Locate the cell with the specified text and output its [x, y] center coordinate. 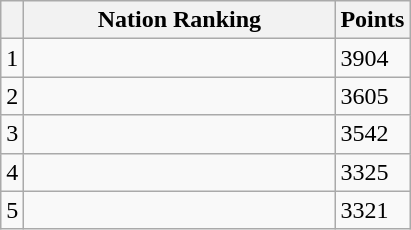
5 [12, 210]
3321 [372, 210]
3605 [372, 96]
Points [372, 20]
Nation Ranking [180, 20]
1 [12, 58]
3325 [372, 172]
2 [12, 96]
3904 [372, 58]
3542 [372, 134]
3 [12, 134]
4 [12, 172]
